Pinpoint the cell where the given text exists, returning its [x, y] midpoint coordinate. 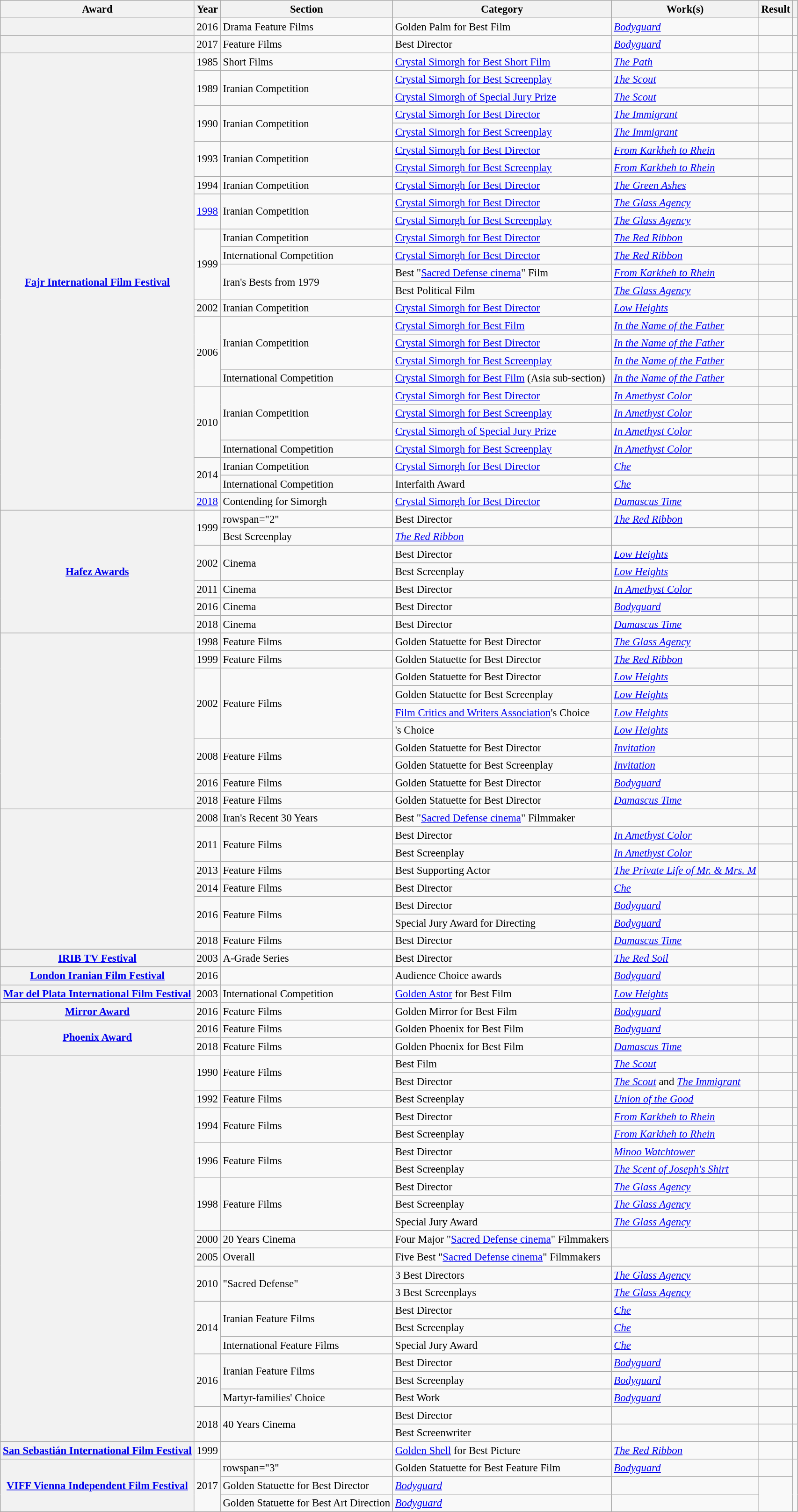
Best Political Film [502, 290]
Golden Statuette for Best Feature Film [502, 1468]
The Green Ashes [685, 185]
1992 [207, 1099]
Minoo Watchtower [685, 1152]
Best Work [502, 1398]
Film Critics and Writers Association's Choice [502, 713]
2005 [207, 1257]
Golden Mirror for Best Film [502, 1011]
Award [97, 9]
Crystal Simorgh for Best Short Film [502, 62]
Crystal Simorgh for Best Film [502, 326]
Best "Sacred Defense cinema" Filmmaker [502, 818]
International Feature Films [306, 1345]
Result [776, 9]
Best Supporting Actor [502, 871]
Overall [306, 1257]
3 Best Screenplays [502, 1292]
3 Best Directors [502, 1275]
San Sebastián International Film Festival [97, 1451]
20 Years Cinema [306, 1239]
Fajr International Film Festival [97, 281]
rowspan="3" [306, 1468]
Golden Palm for Best Film [502, 27]
Iran's Bests from 1979 [306, 281]
"Sacred Defense" [306, 1284]
rowspan="2" [306, 519]
1989 [207, 88]
's Choice [502, 730]
Golden Statuette for Best Art Direction [306, 1503]
Best "Sacred Defense cinema" Film [502, 273]
Best Screenwriter [502, 1433]
Work(s) [685, 9]
IRIB TV Festival [97, 958]
The Path [685, 62]
The Scout and The Immigrant [685, 1081]
Golden Shell for Best Picture [502, 1451]
Drama Feature Films [306, 27]
2006 [207, 352]
Golden Astor for Best Film [502, 994]
Iran's Recent 30 Years [306, 818]
1993 [207, 159]
Union of the Good [685, 1099]
The Scent of Joseph's Shirt [685, 1169]
Interfaith Award [502, 484]
Five Best "Sacred Defense cinema" Filmmakers [502, 1257]
Four Major "Sacred Defense cinema" Filmmakers [502, 1239]
Mar del Plata International Film Festival [97, 994]
Contending for Simorgh [306, 502]
VIFF Vienna Independent Film Festival [97, 1486]
London Iranian Film Festival [97, 976]
Mirror Award [97, 1011]
Year [207, 9]
A-Grade Series [306, 958]
Best Film [502, 1064]
Special Jury Award for Directing [502, 923]
40 Years Cinema [306, 1424]
Crystal Simorgh for Best Film (Asia sub-section) [502, 378]
The Red Soil [685, 958]
Hafez Awards [97, 571]
Audience Choice awards [502, 976]
2013 [207, 871]
Short Films [306, 62]
2000 [207, 1239]
Martyr-families' Choice [306, 1398]
Category [502, 9]
1996 [207, 1160]
Section [306, 9]
1985 [207, 62]
The Private Life of Mr. & Mrs. M [685, 871]
Phoenix Award [97, 1037]
